Return (x, y) of the center of cell containing provided text 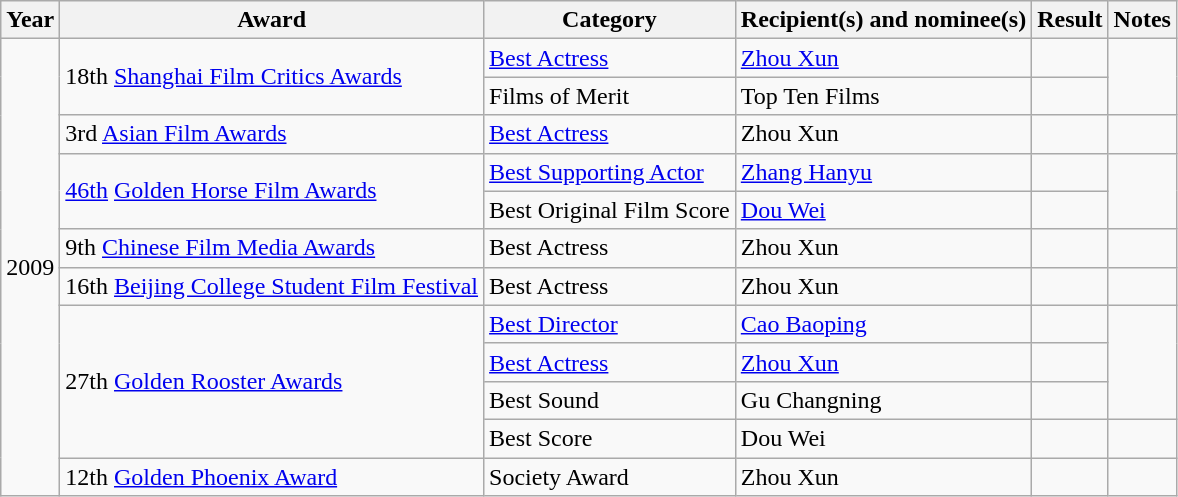
16th Beijing College Student Film Festival (272, 286)
2009 (30, 268)
Best Director (610, 324)
12th Golden Phoenix Award (272, 477)
18th Shanghai Film Critics Awards (272, 77)
Category (610, 20)
Best Score (610, 438)
46th Golden Horse Film Awards (272, 191)
3rd Asian Film Awards (272, 134)
Society Award (610, 477)
Award (272, 20)
Best Original Film Score (610, 210)
Result (1070, 20)
Zhang Hanyu (883, 172)
Year (30, 20)
Recipient(s) and nominee(s) (883, 20)
Top Ten Films (883, 96)
Best Supporting Actor (610, 172)
Films of Merit (610, 96)
Cao Baoping (883, 324)
9th Chinese Film Media Awards (272, 248)
Notes (1142, 20)
27th Golden Rooster Awards (272, 381)
Best Sound (610, 400)
Gu Changning (883, 400)
